Scan for the cell matching the given text and deliver its [X, Y] coordinate at center. 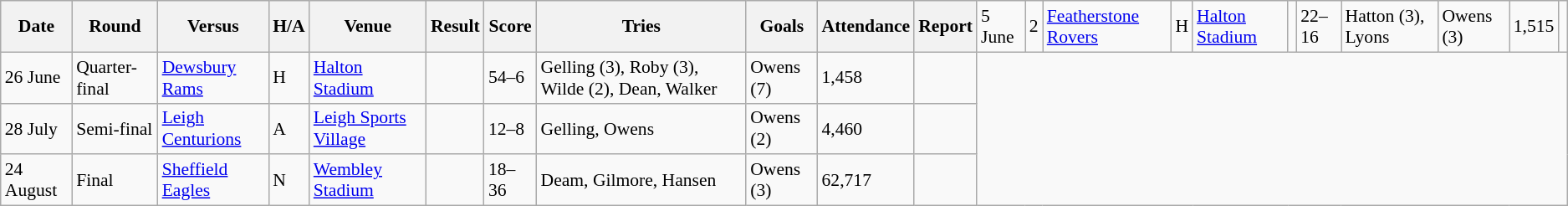
Goals [781, 27]
Deam, Gilmore, Hansen [641, 181]
Result [455, 27]
Final [115, 181]
Dewsbury Rams [214, 77]
1,515 [1534, 27]
Round [115, 27]
Featherstone Rovers [1107, 27]
Venue [368, 27]
28 July [37, 129]
26 June [37, 77]
Quarter-final [115, 77]
Hatton (3), Lyons [1390, 27]
Tries [641, 27]
Score [510, 27]
12–8 [510, 129]
Leigh Centurions [214, 129]
N [289, 181]
Semi-final [115, 129]
54–6 [510, 77]
A [289, 129]
Gelling (3), Roby (3), Wilde (2), Dean, Walker [641, 77]
Leigh Sports Village [368, 129]
Attendance [866, 27]
18–36 [510, 181]
Report [945, 27]
Date [37, 27]
Gelling, Owens [641, 129]
Owens (7) [781, 77]
Owens (2) [781, 129]
24 August [37, 181]
Sheffield Eagles [214, 181]
4,460 [866, 129]
5 June [1001, 27]
H/A [289, 27]
62,717 [866, 181]
1,458 [866, 77]
22–16 [1318, 27]
Versus [214, 27]
Wembley Stadium [368, 181]
2 [1034, 27]
